Locate the cell with the specified text and output its (x, y) center coordinate. 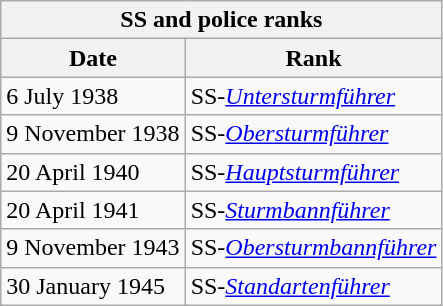
SS-Untersturmführer (314, 96)
SS-Hauptsturmführer (314, 172)
Rank (314, 58)
6 July 1938 (93, 96)
SS-Sturmbannführer (314, 210)
20 April 1941 (93, 210)
20 April 1940 (93, 172)
SS-Standartenführer (314, 286)
SS and police ranks (222, 20)
9 November 1943 (93, 248)
SS-Obersturmführer (314, 134)
SS-Obersturmbannführer (314, 248)
9 November 1938 (93, 134)
30 January 1945 (93, 286)
Date (93, 58)
